Extract the (x, y) coordinate from the center of the cell holding the provided text.  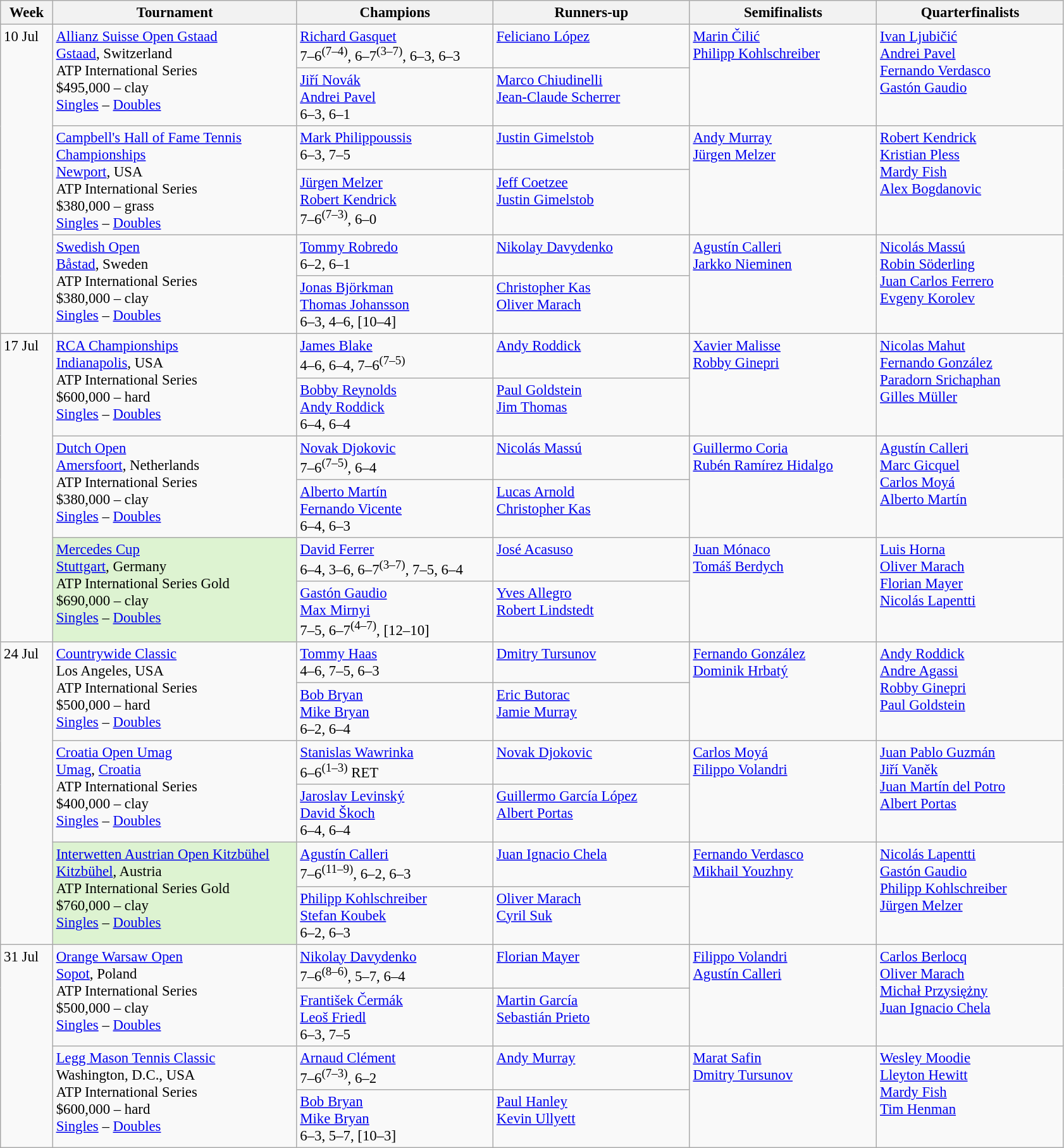
Novak Djokovic (592, 763)
Nikolay Davydenko 7–6(8–6), 5–7, 6–4 (395, 966)
Guillermo García López Albert Portas (592, 813)
Semifinalists (783, 13)
Runners-up (592, 13)
José Acasuso (592, 559)
Campbell's Hall of Fame Tennis Championships Newport, USAATP International Series$380,000 – grass Singles – Doubles (175, 181)
Richard Gasquet 7–6(7–4), 6–7(3–7), 6–3, 6–3 (395, 47)
10 Jul (27, 180)
Novak Djokovic 7–6(7–5), 6–4 (395, 458)
Yves Allegro Robert Lindstedt (592, 612)
Andy Roddick (592, 355)
Nikolay Davydenko (592, 256)
Paul Hanley Kevin Ullyett (592, 1119)
Nicolás Massú Robin Söderling Juan Carlos Ferrero Evgeny Korolev (970, 285)
Marco Chiudinelli Jean-Claude Scherrer (592, 97)
Philipp Kohlschreiber Stefan Koubek 6–2, 6–3 (395, 915)
Bob Bryan Mike Bryan 6–3, 5–7, [10–3] (395, 1119)
Jürgen Melzer Robert Kendrick 7–6(7–3), 6–0 (395, 202)
Nicolas Mahut Fernando González Paradorn Srichaphan Gilles Müller (970, 385)
Tournament (175, 13)
David Ferrer6–4, 3–6, 6–7(3–7), 7–5, 6–4 (395, 559)
Guillermo Coria Rubén Ramírez Hidalgo (783, 487)
Mercedes Cup Stuttgart, GermanyATP International Series Gold$690,000 – clay Singles – Doubles (175, 589)
17 Jul (27, 488)
Agustín Calleri7–6(11–9), 6–2, 6–3 (395, 864)
Nicolás Lapentti Gastón Gaudio Philipp Kohlschreiber Jürgen Melzer (970, 893)
Lucas Arnold Christopher Kas (592, 509)
František Čermák Leoš Friedl 6–3, 7–5 (395, 1017)
Paul Goldstein Jim Thomas (592, 407)
Tommy Robredo6–2, 6–1 (395, 256)
Justin Gimelstob (592, 148)
Juan Pablo Guzmán Jiří Vaněk Juan Martín del Potro Albert Portas (970, 792)
Champions (395, 13)
Marin Čilić Philipp Kohlschreiber (783, 76)
Filippo Volandri Agustín Calleri (783, 996)
Juan Ignacio Chela (592, 864)
Bob Bryan Mike Bryan 6–2, 6–4 (395, 712)
Bobby Reynolds Andy Roddick 6–4, 6–4 (395, 407)
Wesley Moodie Lleyton Hewitt Mardy Fish Tim Henman (970, 1097)
Dutch Open Amersfoort, NetherlandsATP International Series$380,000 – clay Singles – Doubles (175, 487)
Jonas Björkman Thomas Johansson 6–3, 4–6, [10–4] (395, 305)
Ivan Ljubičić Andrei Pavel Fernando Verdasco Gastón Gaudio (970, 76)
Andy Murray (592, 1068)
Orange Warsaw Open Sopot, Poland ATP International Series$500,000 – clay Singles – Doubles (175, 996)
Countrywide Classic Los Angeles, USAATP International Series$500,000 – hard Singles – Doubles (175, 691)
Oliver Marach Cyril Suk (592, 915)
Gastón Gaudio Max Mirnyi 7–5, 6–7(4–7), [12–10] (395, 612)
Robert Kendrick Kristian Pless Mardy Fish Alex Bogdanovic (970, 181)
Stanislas Wawrinka 6–6(1–3) RET (395, 763)
Swedish Open Båstad, SwedenATP International Series $380,000 – clay Singles – Doubles (175, 285)
Alberto Martín Fernando Vicente6–4, 6–3 (395, 509)
Carlos Moyá Filippo Volandri (783, 792)
James Blake 4–6, 6–4, 7–6(7–5) (395, 355)
Jiří Novák Andrei Pavel 6–3, 6–1 (395, 97)
Agustín Calleri Marc Gicquel Carlos Moyá Alberto Martín (970, 487)
Jeff Coetzee Justin Gimelstob (592, 202)
Croatia Open Umag Umag, CroatiaATP International Series$400,000 – clay Singles – Doubles (175, 792)
Interwetten Austrian Open Kitzbühel Kitzbühel, AustriaATP International Series Gold$760,000 – clay Singles – Doubles (175, 893)
Nicolás Massú (592, 458)
Week (27, 13)
Carlos Berlocq Oliver Marach Michał Przysiężny Juan Ignacio Chela (970, 996)
Eric Butorac Jamie Murray (592, 712)
Feliciano López (592, 47)
Andy Roddick Andre Agassi Robby Ginepri Paul Goldstein (970, 691)
Christopher Kas Oliver Marach (592, 305)
Arnaud Clément7–6(7–3), 6–2 (395, 1068)
Allianz Suisse Open Gstaad Gstaad, SwitzerlandATP International Series$495,000 – clay Singles – Doubles (175, 76)
Fernando Verdasco Mikhail Youzhny (783, 893)
Juan Mónaco Tomáš Berdych (783, 589)
Mark Philippoussis6–3, 7–5 (395, 148)
Florian Mayer (592, 966)
Fernando González Dominik Hrbatý (783, 691)
Andy Murray Jürgen Melzer (783, 181)
Martin García Sebastián Prieto (592, 1017)
Xavier Malisse Robby Ginepri (783, 385)
Marat Safin Dmitry Tursunov (783, 1097)
Quarterfinalists (970, 13)
RCA Championships Indianapolis, USAATP International Series$600,000 – hard Singles – Doubles (175, 385)
Tommy Haas 4–6, 7–5, 6–3 (395, 663)
Agustín Calleri Jarkko Nieminen (783, 285)
Luis Horna Oliver Marach Florian Mayer Nicolás Lapentti (970, 589)
Jaroslav Levinský David Škoch 6–4, 6–4 (395, 813)
24 Jul (27, 793)
31 Jul (27, 1046)
Dmitry Tursunov (592, 663)
Legg Mason Tennis Classic Washington, D.C., USAATP International Series$600,000 – hard Singles – Doubles (175, 1097)
